Search for the cell housing the specified text and yield its [x, y] center coordinate. 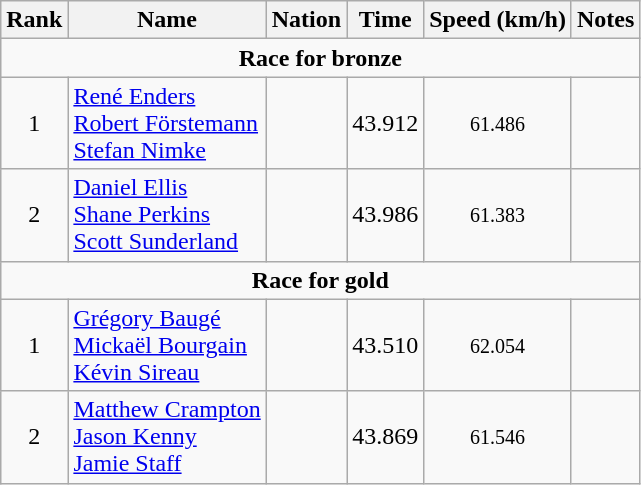
61.486 [498, 123]
61.546 [498, 437]
43.869 [386, 437]
Race for gold [320, 280]
Time [386, 20]
Race for bronze [320, 58]
René EndersRobert FörstemannStefan Nimke [167, 123]
Matthew CramptonJason KennyJamie Staff [167, 437]
Name [167, 20]
Rank [34, 20]
62.054 [498, 345]
Speed (km/h) [498, 20]
Nation [306, 20]
43.912 [386, 123]
Grégory BaugéMickaël BourgainKévin Sireau [167, 345]
43.510 [386, 345]
61.383 [498, 215]
Daniel EllisShane PerkinsScott Sunderland [167, 215]
Notes [605, 20]
43.986 [386, 215]
